Determine the (x, y) coordinate at the center of the cell enclosing the given text.  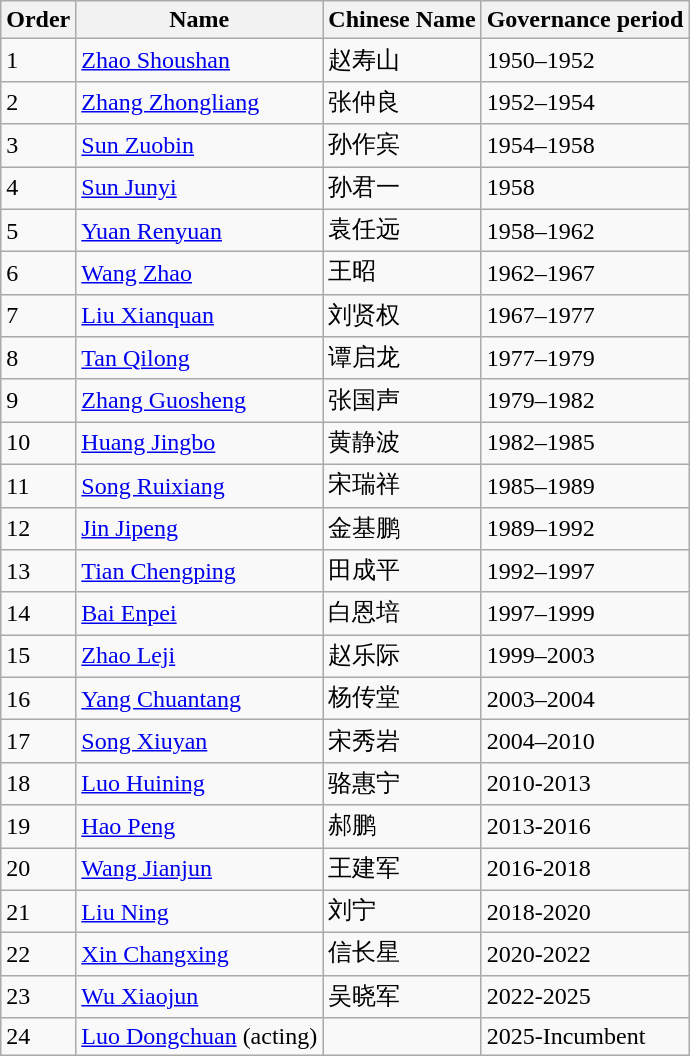
1950–1952 (585, 60)
Wang Zhao (200, 274)
宋瑞祥 (402, 486)
王昭 (402, 274)
Zhao Shoushan (200, 60)
21 (38, 912)
Song Ruixiang (200, 486)
宋秀岩 (402, 742)
1985–1989 (585, 486)
Name (200, 20)
1967–1977 (585, 316)
Bai Enpei (200, 614)
田成平 (402, 572)
Jin Jipeng (200, 528)
13 (38, 572)
1979–1982 (585, 400)
1 (38, 60)
1989–1992 (585, 528)
2010-2013 (585, 784)
2025-Incumbent (585, 1037)
20 (38, 870)
2018-2020 (585, 912)
Yuan Renyuan (200, 230)
2016-2018 (585, 870)
7 (38, 316)
19 (38, 826)
Sun Junyi (200, 188)
Yang Chuantang (200, 698)
24 (38, 1037)
1954–1958 (585, 146)
12 (38, 528)
Order (38, 20)
Liu Xianquan (200, 316)
Zhang Guosheng (200, 400)
14 (38, 614)
1952–1954 (585, 102)
Huang Jingbo (200, 444)
Wu Xiaojun (200, 996)
17 (38, 742)
Hao Peng (200, 826)
2013-2016 (585, 826)
孙作宾 (402, 146)
1997–1999 (585, 614)
1977–1979 (585, 358)
23 (38, 996)
6 (38, 274)
孙君一 (402, 188)
Tan Qilong (200, 358)
8 (38, 358)
2 (38, 102)
2003–2004 (585, 698)
1962–1967 (585, 274)
谭启龙 (402, 358)
11 (38, 486)
赵寿山 (402, 60)
吴晓军 (402, 996)
刘贤权 (402, 316)
袁任远 (402, 230)
16 (38, 698)
信长星 (402, 954)
郝鹏 (402, 826)
1982–1985 (585, 444)
Xin Changxing (200, 954)
张国声 (402, 400)
张仲良 (402, 102)
Luo Dongchuan (acting) (200, 1037)
5 (38, 230)
Song Xiuyan (200, 742)
Zhang Zhongliang (200, 102)
1992–1997 (585, 572)
王建军 (402, 870)
赵乐际 (402, 656)
Luo Huining (200, 784)
18 (38, 784)
Governance period (585, 20)
1999–2003 (585, 656)
刘宁 (402, 912)
1958–1962 (585, 230)
Zhao Leji (200, 656)
1958 (585, 188)
22 (38, 954)
2022-2025 (585, 996)
Chinese Name (402, 20)
Wang Jianjun (200, 870)
Tian Chengping (200, 572)
黄静波 (402, 444)
白恩培 (402, 614)
4 (38, 188)
金基鹏 (402, 528)
2020-2022 (585, 954)
骆惠宁 (402, 784)
3 (38, 146)
Sun Zuobin (200, 146)
10 (38, 444)
Liu Ning (200, 912)
9 (38, 400)
2004–2010 (585, 742)
15 (38, 656)
杨传堂 (402, 698)
